Detect which cell encompasses the target text, then output its [X, Y] center coordinate. 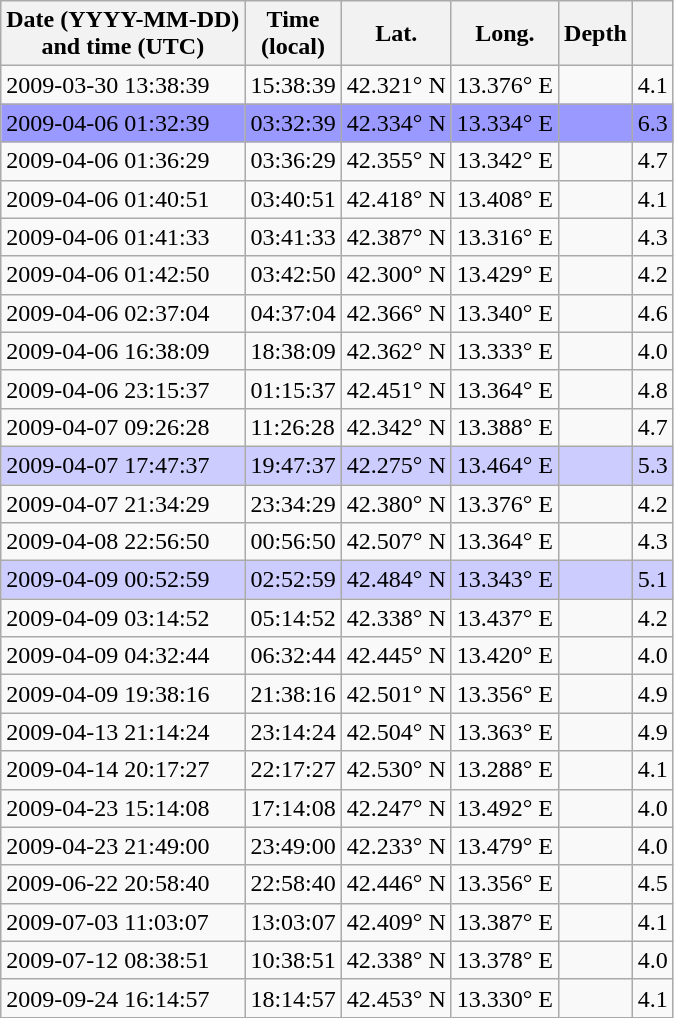
13.333° E [504, 351]
42.366° N [396, 313]
22:58:40 [293, 884]
Long. [504, 34]
42.247° N [396, 808]
Time (local) [293, 34]
2009-04-07 09:26:28 [123, 427]
23:49:00 [293, 846]
2009-03-30 13:38:39 [123, 85]
42.507° N [396, 542]
2009-04-13 21:14:24 [123, 732]
13.492° E [504, 808]
42.530° N [396, 770]
42.342° N [396, 427]
13.479° E [504, 846]
42.334° N [396, 123]
42.501° N [396, 694]
13.342° E [504, 161]
42.446° N [396, 884]
2009-09-24 16:14:57 [123, 998]
11:26:28 [293, 427]
4.8 [652, 389]
13.388° E [504, 427]
13.363° E [504, 732]
Date (YYYY-MM-DD) and time (UTC) [123, 34]
04:37:04 [293, 313]
6.3 [652, 123]
18:14:57 [293, 998]
42.504° N [396, 732]
10:38:51 [293, 960]
4.6 [652, 313]
42.387° N [396, 237]
2009-04-06 23:15:37 [123, 389]
2009-04-06 01:41:33 [123, 237]
19:47:37 [293, 465]
13.387° E [504, 922]
13.429° E [504, 275]
42.445° N [396, 656]
Depth [596, 34]
2009-04-06 01:32:39 [123, 123]
42.418° N [396, 199]
5.3 [652, 465]
2009-04-23 21:49:00 [123, 846]
2009-04-07 17:47:37 [123, 465]
03:40:51 [293, 199]
2009-04-06 01:42:50 [123, 275]
03:41:33 [293, 237]
2009-07-12 08:38:51 [123, 960]
13:03:07 [293, 922]
23:14:24 [293, 732]
2009-04-23 15:14:08 [123, 808]
03:32:39 [293, 123]
42.355° N [396, 161]
2009-04-09 03:14:52 [123, 618]
05:14:52 [293, 618]
17:14:08 [293, 808]
42.380° N [396, 503]
42.300° N [396, 275]
42.362° N [396, 351]
42.321° N [396, 85]
2009-04-06 01:36:29 [123, 161]
01:15:37 [293, 389]
2009-04-09 19:38:16 [123, 694]
42.451° N [396, 389]
5.1 [652, 580]
2009-07-03 11:03:07 [123, 922]
2009-04-09 00:52:59 [123, 580]
13.334° E [504, 123]
21:38:16 [293, 694]
2009-04-07 21:34:29 [123, 503]
00:56:50 [293, 542]
2009-06-22 20:58:40 [123, 884]
06:32:44 [293, 656]
13.316° E [504, 237]
13.340° E [504, 313]
2009-04-14 20:17:27 [123, 770]
13.408° E [504, 199]
4.5 [652, 884]
23:34:29 [293, 503]
2009-04-08 22:56:50 [123, 542]
13.437° E [504, 618]
13.330° E [504, 998]
18:38:09 [293, 351]
15:38:39 [293, 85]
2009-04-06 16:38:09 [123, 351]
42.233° N [396, 846]
03:36:29 [293, 161]
13.343° E [504, 580]
42.275° N [396, 465]
03:42:50 [293, 275]
13.288° E [504, 770]
22:17:27 [293, 770]
13.378° E [504, 960]
13.464° E [504, 465]
2009-04-09 04:32:44 [123, 656]
Lat. [396, 34]
42.453° N [396, 998]
02:52:59 [293, 580]
13.420° E [504, 656]
42.409° N [396, 922]
2009-04-06 02:37:04 [123, 313]
42.484° N [396, 580]
2009-04-06 01:40:51 [123, 199]
